Locate the cell with the specified text and output its (x, y) center coordinate. 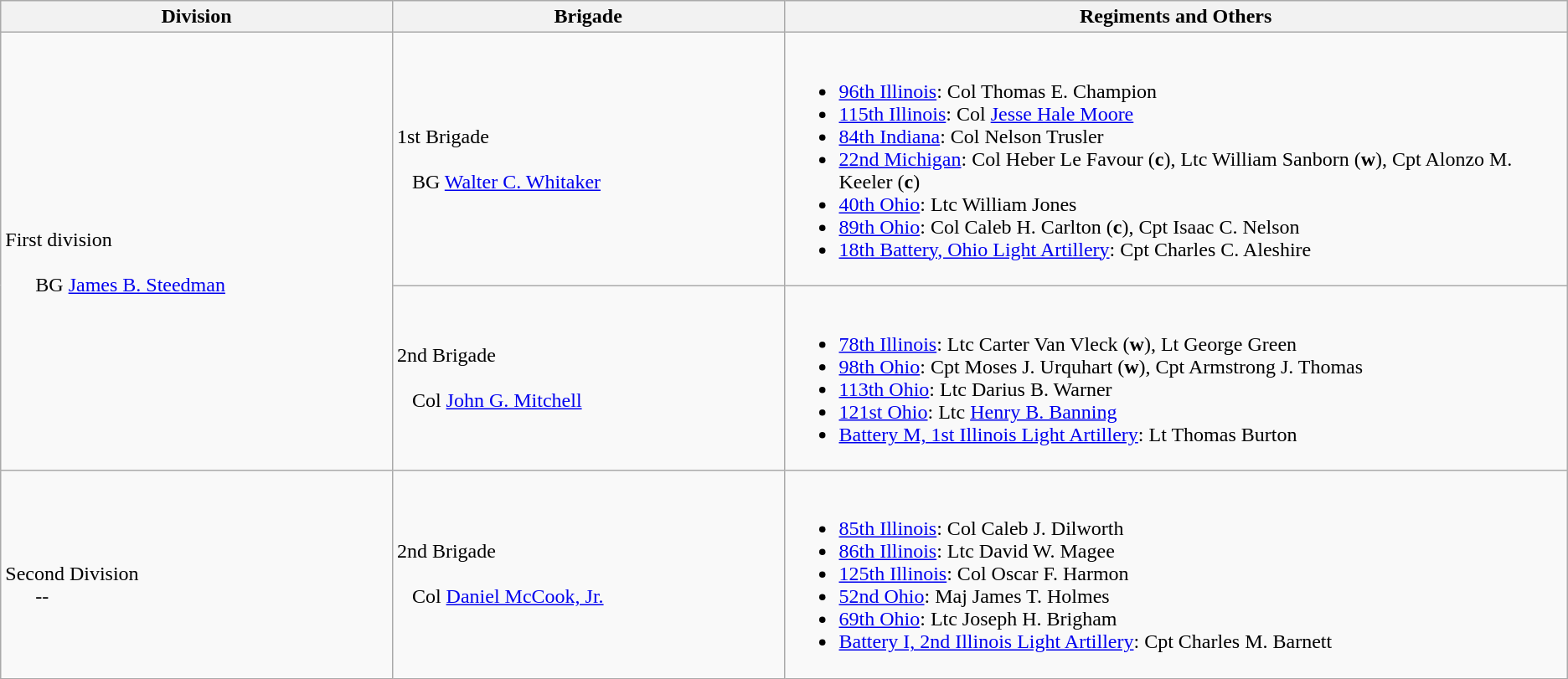
2nd Brigade Col John G. Mitchell (588, 378)
Regiments and Others (1176, 17)
First division BG James B. Steedman (197, 251)
Brigade (588, 17)
Second Division -- (197, 574)
1st Brigade BG Walter C. Whitaker (588, 159)
2nd Brigade Col Daniel McCook, Jr. (588, 574)
Division (197, 17)
